Determine the [x, y] coordinate at the center of the cell enclosing the given text.  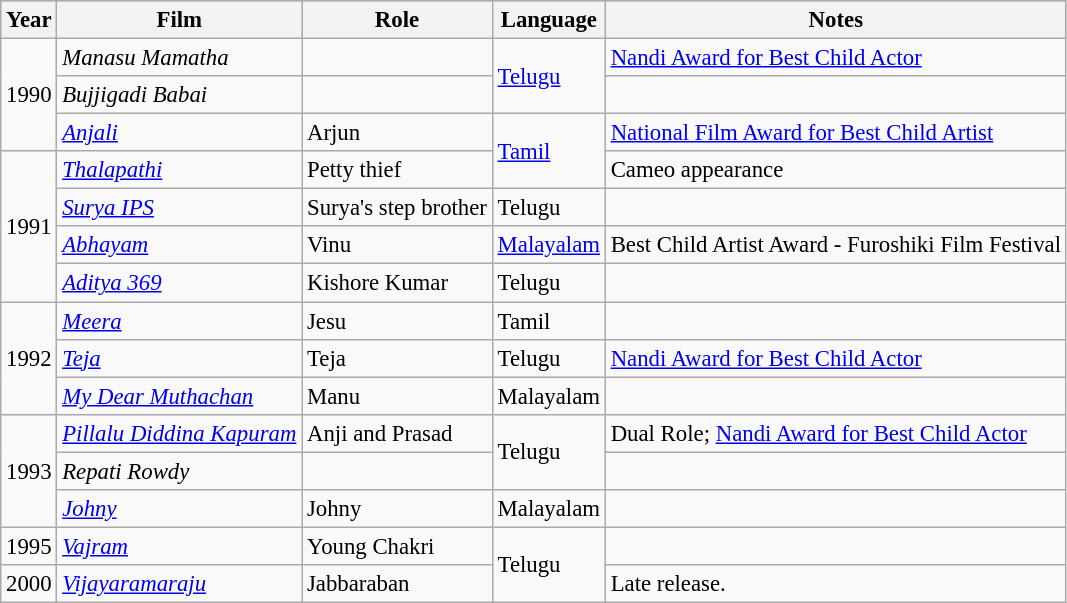
Pillalu Diddina Kapuram [180, 433]
Bujjigadi Babai [180, 95]
2000 [29, 584]
Arjun [398, 133]
Repati Rowdy [180, 471]
Notes [836, 20]
Young Chakri [398, 546]
Vajram [180, 546]
Role [398, 20]
Surya IPS [180, 208]
My Dear Muthachan [180, 396]
Late release. [836, 584]
National Film Award for Best Child Artist [836, 133]
Thalapathi [180, 170]
1992 [29, 358]
Jabbaraban [398, 584]
1995 [29, 546]
1993 [29, 470]
Meera [180, 321]
1990 [29, 96]
Manasu Mamatha [180, 58]
Kishore Kumar [398, 283]
1991 [29, 226]
Language [548, 20]
Best Child Artist Award - Furoshiki Film Festival [836, 245]
Anjali [180, 133]
Film [180, 20]
Vinu [398, 245]
Manu [398, 396]
Vijayaramaraju [180, 584]
Year [29, 20]
Surya's step brother [398, 208]
Aditya 369 [180, 283]
Anji and Prasad [398, 433]
Abhayam [180, 245]
Dual Role; Nandi Award for Best Child Actor [836, 433]
Jesu [398, 321]
Petty thief [398, 170]
Cameo appearance [836, 170]
